From the cell containing the given text, extract its center point as [x, y] coordinate. 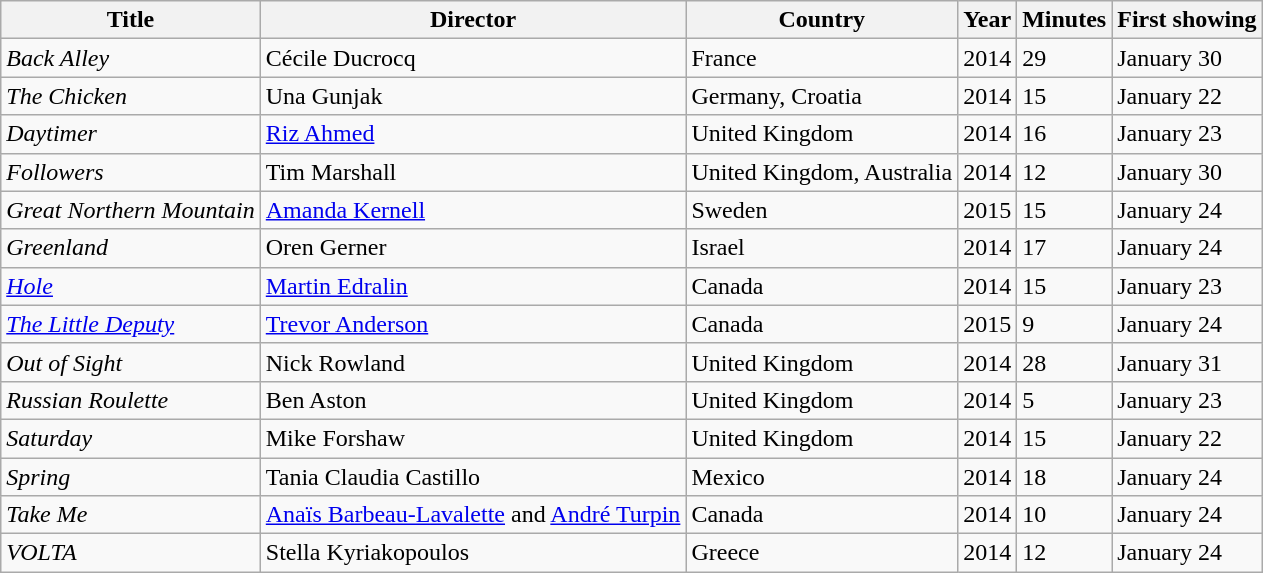
Germany, Croatia [822, 96]
17 [1064, 248]
10 [1064, 515]
Amanda Kernell [473, 210]
Cécile Ducrocq [473, 58]
United Kingdom, Australia [822, 172]
Trevor Anderson [473, 324]
Director [473, 20]
Daytimer [131, 134]
Greece [822, 553]
Great Northern Mountain [131, 210]
Mike Forshaw [473, 438]
Tania Claudia Castillo [473, 477]
Oren Gerner [473, 248]
The Little Deputy [131, 324]
VOLTA [131, 553]
Followers [131, 172]
9 [1064, 324]
Take Me [131, 515]
Year [988, 20]
Riz Ahmed [473, 134]
Russian Roulette [131, 400]
Ben Aston [473, 400]
Tim Marshall [473, 172]
Una Gunjak [473, 96]
Greenland [131, 248]
Nick Rowland [473, 362]
The Chicken [131, 96]
Israel [822, 248]
Minutes [1064, 20]
5 [1064, 400]
January 31 [1187, 362]
Hole [131, 286]
29 [1064, 58]
Country [822, 20]
Anaïs Barbeau-Lavalette and André Turpin [473, 515]
Back Alley [131, 58]
28 [1064, 362]
Sweden [822, 210]
Out of Sight [131, 362]
Saturday [131, 438]
Title [131, 20]
Stella Kyriakopoulos [473, 553]
Spring [131, 477]
First showing [1187, 20]
Mexico [822, 477]
Martin Edralin [473, 286]
France [822, 58]
16 [1064, 134]
18 [1064, 477]
